Capture the cell that displays the provided text and extract its [x, y] central coordinate. 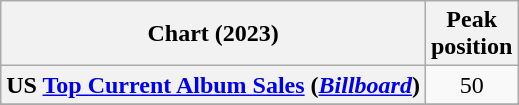
Peakposition [471, 34]
US Top Current Album Sales (Billboard) [214, 85]
50 [471, 85]
Chart (2023) [214, 34]
